Return the (x, y) coordinate for the center point of the cell that contains the specified text.  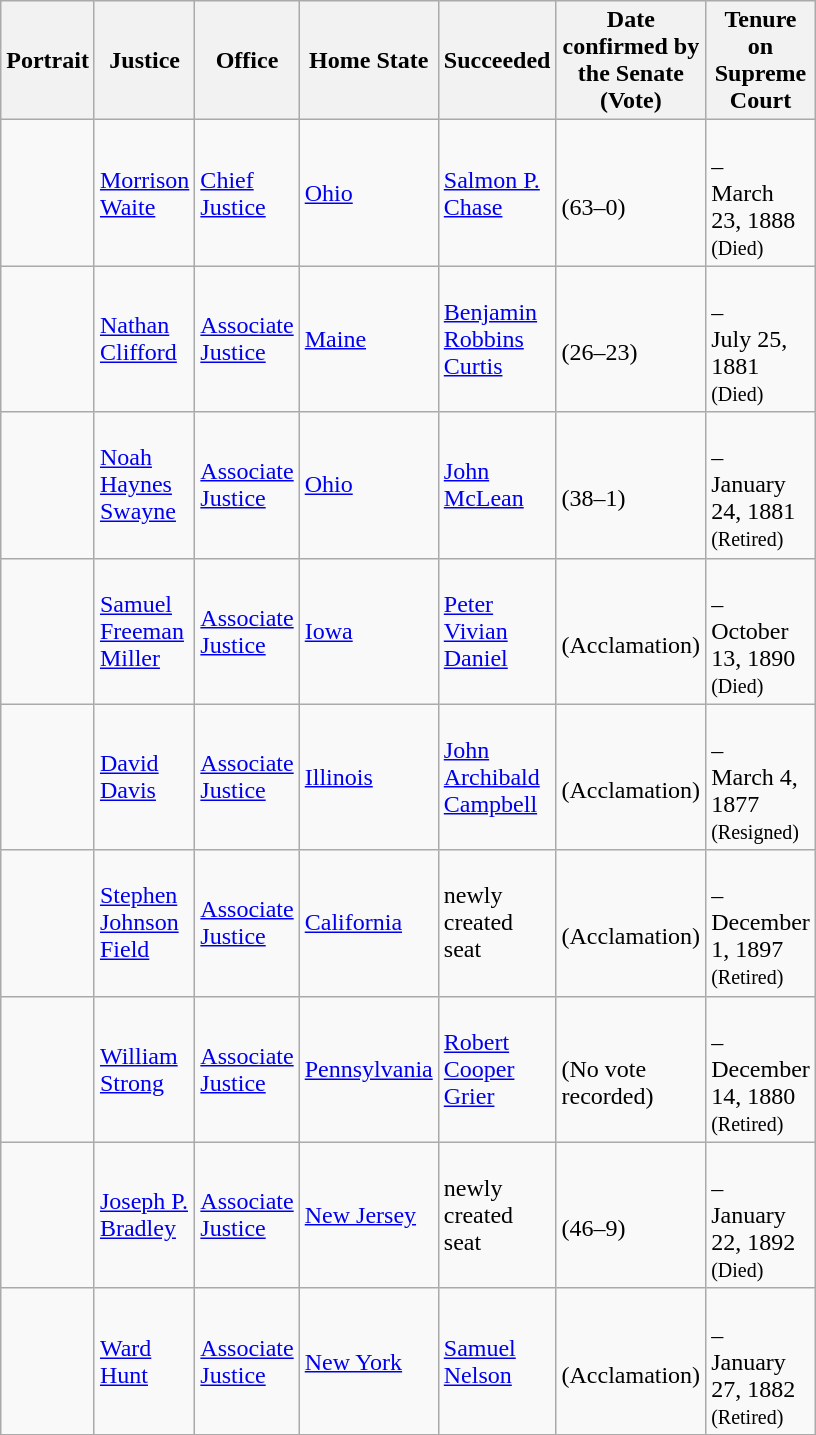
California (368, 923)
Samuel Nelson (497, 1361)
(No vote recorded) (631, 1069)
–January 27, 1882(Retired) (761, 1361)
Peter Vivian Daniel (497, 631)
–March 4, 1877(Resigned) (761, 777)
Robert Cooper Grier (497, 1069)
New Jersey (368, 1215)
Ward Hunt (144, 1361)
Tenure on Supreme Court (761, 60)
Samuel Freeman Miller (144, 631)
New York (368, 1361)
Salmon P. Chase (497, 193)
–October 13, 1890(Died) (761, 631)
–December 14, 1880(Retired) (761, 1069)
Succeeded (497, 60)
(38–1) (631, 485)
Pennsylvania (368, 1069)
Benjamin Robbins Curtis (497, 339)
Justice (144, 60)
Stephen Johnson Field (144, 923)
–January 22, 1892(Died) (761, 1215)
Home State (368, 60)
Nathan Clifford (144, 339)
Illinois (368, 777)
(46–9) (631, 1215)
William Strong (144, 1069)
Office (247, 60)
–January 24, 1881(Retired) (761, 485)
Iowa (368, 631)
Maine (368, 339)
Chief Justice (247, 193)
Joseph P. Bradley (144, 1215)
John Archibald Campbell (497, 777)
–December 1, 1897(Retired) (761, 923)
(26–23) (631, 339)
–July 25, 1881(Died) (761, 339)
Portrait (48, 60)
Date confirmed by the Senate(Vote) (631, 60)
John McLean (497, 485)
Morrison Waite (144, 193)
–March 23, 1888(Died) (761, 193)
David Davis (144, 777)
Noah Haynes Swayne (144, 485)
(63–0) (631, 193)
